Return the [x, y] coordinate for the center point of the cell that contains the specified text.  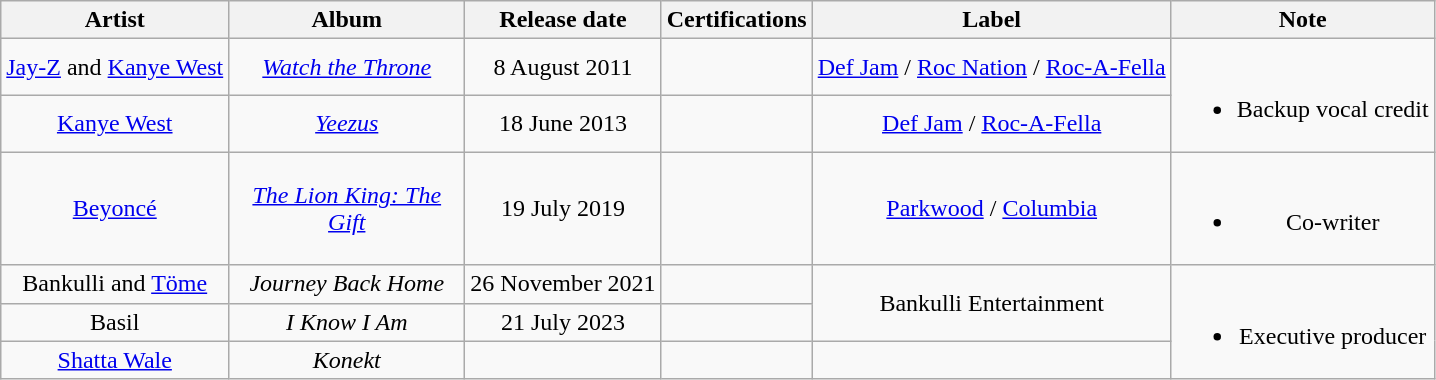
The Lion King: The Gift [347, 208]
Artist [115, 20]
Parkwood / Columbia [992, 208]
21 July 2023 [563, 322]
Shatta Wale [115, 360]
Label [992, 20]
Jay-Z and Kanye West [115, 68]
Bankulli and Töme [115, 284]
Beyoncé [115, 208]
Backup vocal credit [1302, 96]
Co-writer [1302, 208]
Release date [563, 20]
Album [347, 20]
Def Jam / Roc-A-Fella [992, 124]
Yeezus [347, 124]
Journey Back Home [347, 284]
Bankulli Entertainment [992, 303]
Konekt [347, 360]
Watch the Throne [347, 68]
18 June 2013 [563, 124]
Basil [115, 322]
Certifications [736, 20]
Def Jam / Roc Nation / Roc-A-Fella [992, 68]
I Know I Am [347, 322]
19 July 2019 [563, 208]
Note [1302, 20]
Kanye West [115, 124]
26 November 2021 [563, 284]
Executive producer [1302, 322]
8 August 2011 [563, 68]
